Return the (x, y) coordinate for the center point of the cell that contains the specified text.  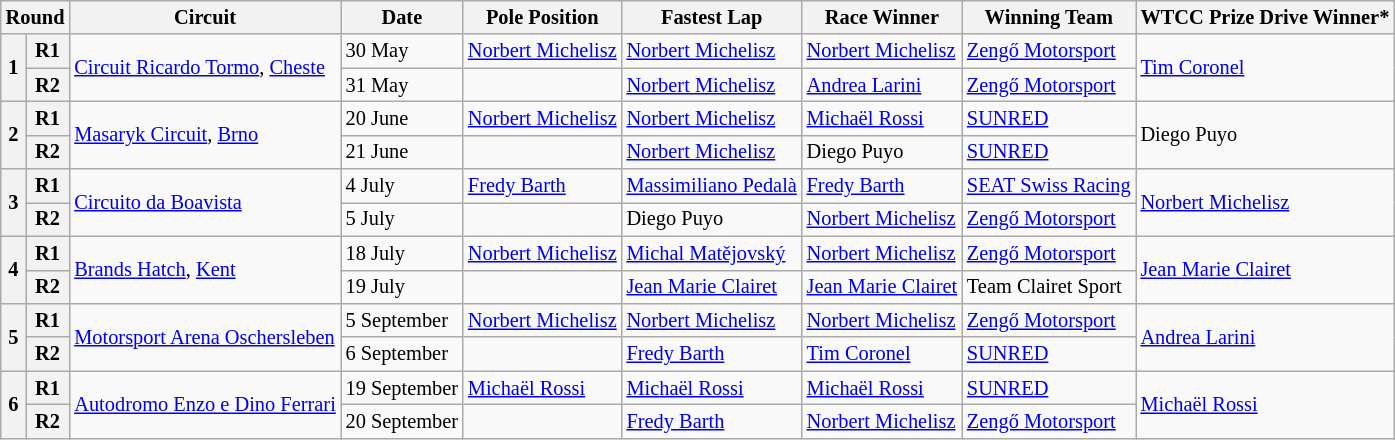
Circuit (204, 17)
Fastest Lap (712, 17)
Race Winner (882, 17)
5 September (402, 320)
WTCC Prize Drive Winner* (1266, 17)
SEAT Swiss Racing (1049, 186)
2 (14, 134)
Date (402, 17)
4 July (402, 186)
19 July (402, 287)
6 (14, 404)
5 (14, 336)
31 May (402, 85)
Round (36, 17)
19 September (402, 388)
Massimiliano Pedalà (712, 186)
1 (14, 68)
18 July (402, 253)
Autodromo Enzo e Dino Ferrari (204, 404)
20 June (402, 118)
Team Clairet Sport (1049, 287)
Pole Position (542, 17)
21 June (402, 152)
Winning Team (1049, 17)
Masaryk Circuit, Brno (204, 134)
Circuit Ricardo Tormo, Cheste (204, 68)
Brands Hatch, Kent (204, 270)
3 (14, 202)
4 (14, 270)
6 September (402, 354)
30 May (402, 51)
5 July (402, 219)
Circuito da Boavista (204, 202)
Michal Matějovský (712, 253)
20 September (402, 421)
Motorsport Arena Oschersleben (204, 336)
